Output the (x, y) coordinate of the center of the cell containing the given text.  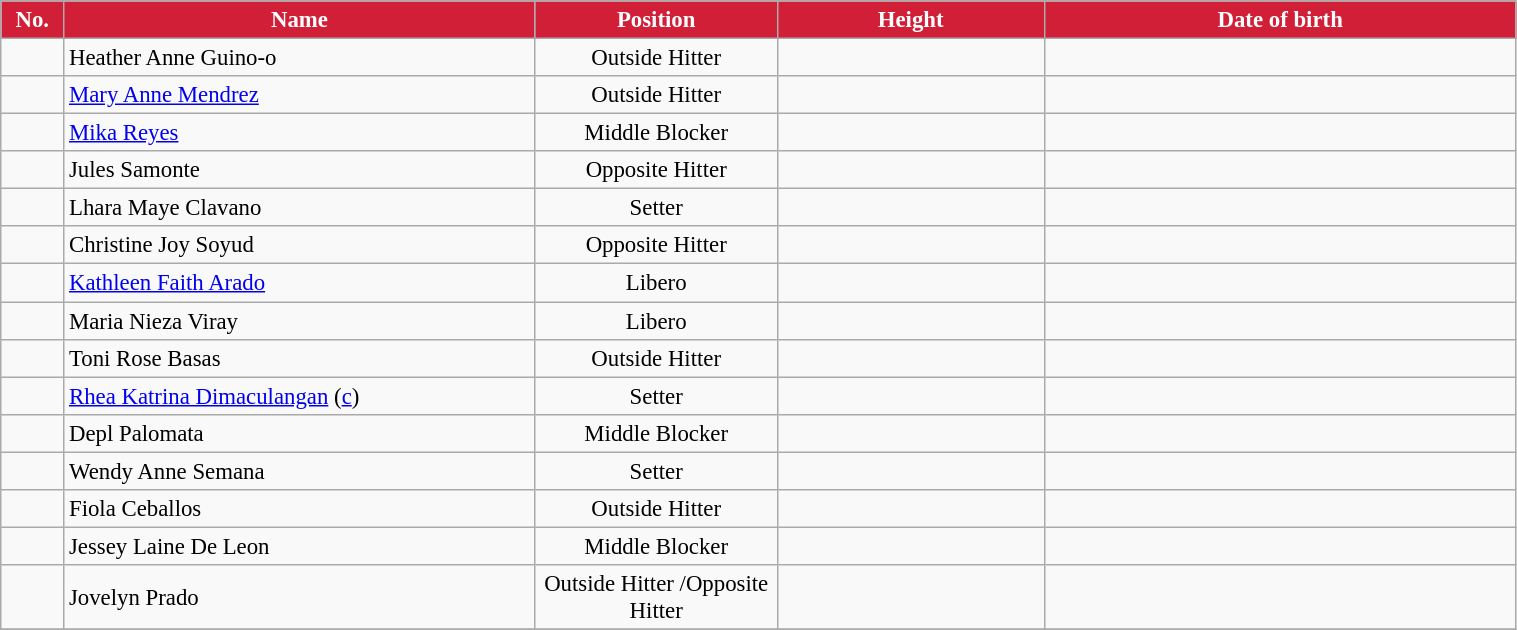
Heather Anne Guino-o (300, 58)
Date of birth (1280, 20)
No. (32, 20)
Jessey Laine De Leon (300, 546)
Rhea Katrina Dimaculangan (c) (300, 396)
Jules Samonte (300, 170)
Jovelyn Prado (300, 598)
Height (910, 20)
Position (656, 20)
Outside Hitter /Opposite Hitter (656, 598)
Christine Joy Soyud (300, 245)
Fiola Ceballos (300, 509)
Maria Nieza Viray (300, 321)
Name (300, 20)
Kathleen Faith Arado (300, 283)
Lhara Maye Clavano (300, 208)
Wendy Anne Semana (300, 471)
Toni Rose Basas (300, 358)
Mika Reyes (300, 133)
Depl Palomata (300, 433)
Mary Anne Mendrez (300, 95)
